For the text-containing cell, return its midpoint in (x, y) coordinate format. 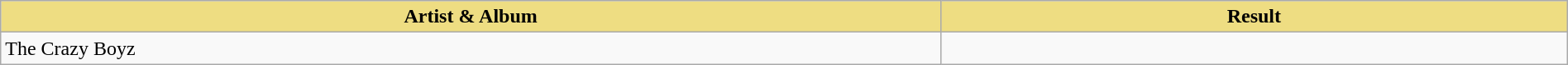
The Crazy Boyz (471, 48)
Artist & Album (471, 17)
Result (1254, 17)
